From the cell containing the given text, extract its center point as (X, Y) coordinate. 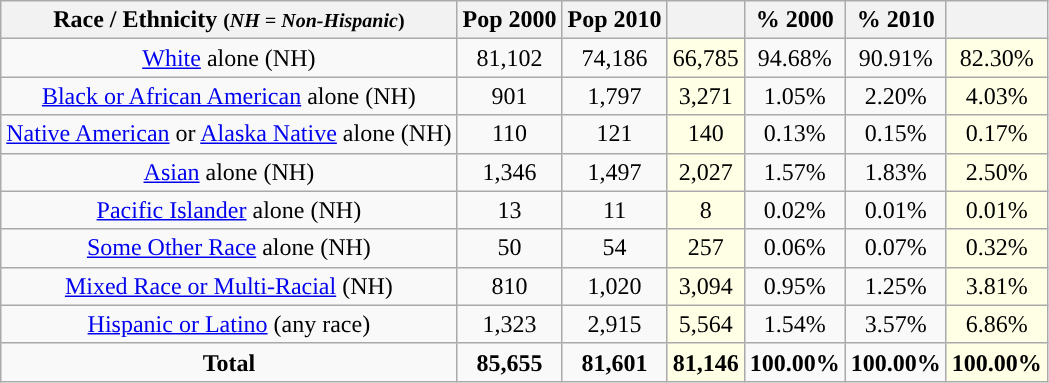
2.20% (896, 96)
Total (229, 362)
% 2000 (794, 20)
810 (510, 286)
2,915 (614, 324)
81,146 (706, 362)
13 (510, 210)
90.91% (896, 58)
1,797 (614, 96)
2.50% (996, 172)
Race / Ethnicity (NH = Non-Hispanic) (229, 20)
Pop 2000 (510, 20)
0.13% (794, 134)
140 (706, 134)
5,564 (706, 324)
6.86% (996, 324)
1,020 (614, 286)
0.32% (996, 248)
Hispanic or Latino (any race) (229, 324)
1,346 (510, 172)
% 2010 (896, 20)
1,497 (614, 172)
3.57% (896, 324)
0.15% (896, 134)
Asian alone (NH) (229, 172)
82.30% (996, 58)
4.03% (996, 96)
White alone (NH) (229, 58)
121 (614, 134)
3,271 (706, 96)
3,094 (706, 286)
Native American or Alaska Native alone (NH) (229, 134)
0.95% (794, 286)
Mixed Race or Multi-Racial (NH) (229, 286)
901 (510, 96)
1,323 (510, 324)
85,655 (510, 362)
0.07% (896, 248)
54 (614, 248)
257 (706, 248)
1.83% (896, 172)
2,027 (706, 172)
1.25% (896, 286)
3.81% (996, 286)
1.54% (794, 324)
11 (614, 210)
66,785 (706, 58)
74,186 (614, 58)
81,601 (614, 362)
0.17% (996, 134)
Pacific Islander alone (NH) (229, 210)
Black or African American alone (NH) (229, 96)
0.06% (794, 248)
8 (706, 210)
110 (510, 134)
Pop 2010 (614, 20)
Some Other Race alone (NH) (229, 248)
94.68% (794, 58)
1.57% (794, 172)
50 (510, 248)
81,102 (510, 58)
1.05% (794, 96)
0.02% (794, 210)
